Determine the (X, Y) coordinate at the center of the cell enclosing the given text.  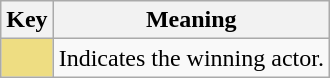
Indicates the winning actor. (191, 58)
Key (27, 20)
Meaning (191, 20)
